Detect which cell encompasses the target text, then output its [X, Y] center coordinate. 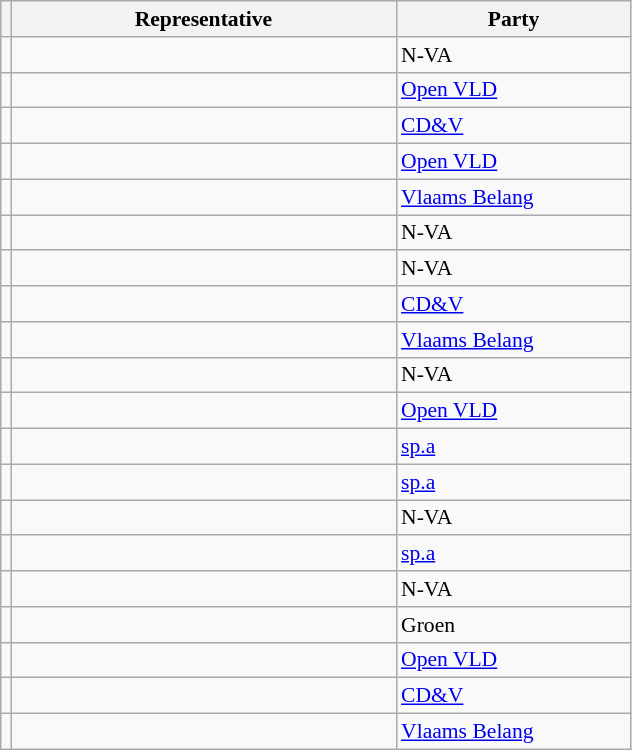
Party [514, 19]
Groen [514, 625]
Representative [204, 19]
